Determine the [x, y] coordinate at the center of the cell enclosing the given text.  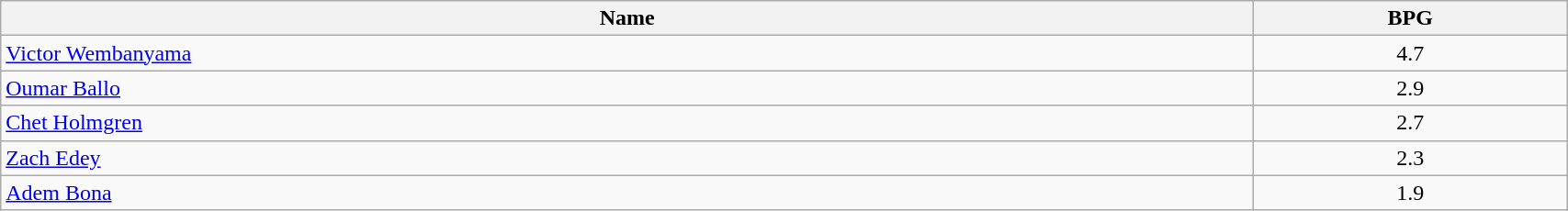
4.7 [1411, 53]
2.7 [1411, 123]
2.9 [1411, 88]
BPG [1411, 18]
Chet Holmgren [627, 123]
Adem Bona [627, 193]
Zach Edey [627, 158]
1.9 [1411, 193]
2.3 [1411, 158]
Victor Wembanyama [627, 53]
Name [627, 18]
Oumar Ballo [627, 88]
